Output the [X, Y] coordinate of the center of the cell containing the given text.  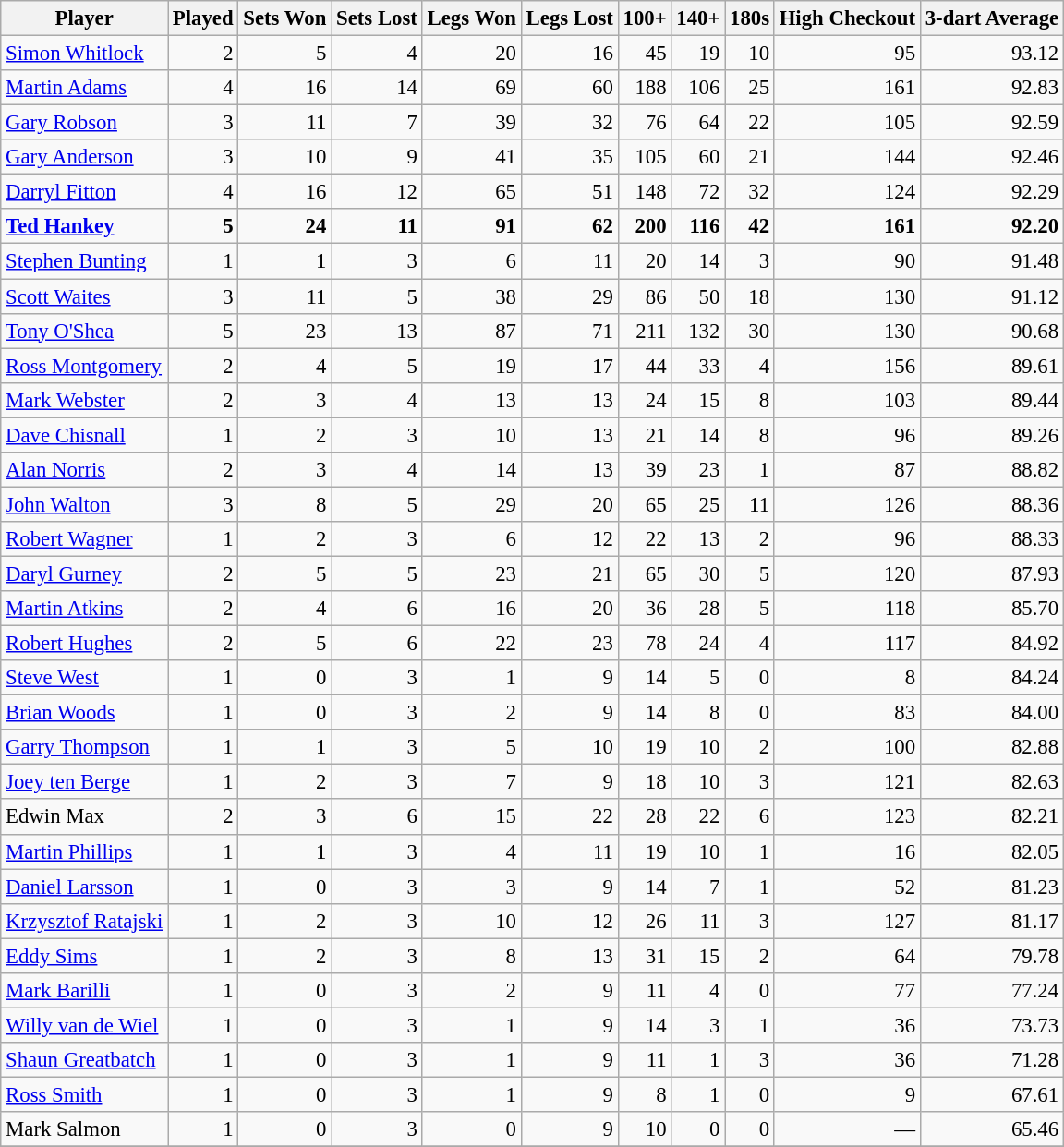
Garry Thompson [85, 747]
51 [569, 192]
144 [847, 157]
93.12 [992, 54]
81.23 [992, 887]
Krzysztof Ratajski [85, 921]
Scott Waites [85, 296]
26 [645, 921]
Played [203, 18]
77.24 [992, 991]
Robert Wagner [85, 539]
44 [645, 366]
120 [847, 573]
88.33 [992, 539]
89.61 [992, 366]
33 [698, 366]
Steve West [85, 678]
85.70 [992, 609]
Martin Phillips [85, 851]
17 [569, 366]
67.61 [992, 1094]
Brian Woods [85, 713]
100+ [645, 18]
82.05 [992, 851]
35 [569, 157]
High Checkout [847, 18]
84.92 [992, 644]
Eddy Sims [85, 956]
Robert Hughes [85, 644]
Edwin Max [85, 817]
50 [698, 296]
Shaun Greatbatch [85, 1060]
91.48 [992, 261]
Dave Chisnall [85, 435]
Daniel Larsson [85, 887]
127 [847, 921]
Mark Salmon [85, 1129]
126 [847, 504]
89.26 [992, 435]
62 [569, 226]
92.83 [992, 88]
Mark Webster [85, 400]
Sets Lost [377, 18]
148 [645, 192]
180s [750, 18]
92.29 [992, 192]
156 [847, 366]
71 [569, 331]
73.73 [992, 1025]
91.12 [992, 296]
Martin Atkins [85, 609]
140+ [698, 18]
124 [847, 192]
79.78 [992, 956]
87.93 [992, 573]
John Walton [85, 504]
69 [471, 88]
Ross Montgomery [85, 366]
Player [85, 18]
31 [645, 956]
83 [847, 713]
92.46 [992, 157]
100 [847, 747]
92.59 [992, 123]
3-dart Average [992, 18]
132 [698, 331]
78 [645, 644]
Willy van de Wiel [85, 1025]
121 [847, 782]
200 [645, 226]
95 [847, 54]
81.17 [992, 921]
Tony O'Shea [85, 331]
Legs Lost [569, 18]
Stephen Bunting [85, 261]
211 [645, 331]
71.28 [992, 1060]
84.24 [992, 678]
106 [698, 88]
Ross Smith [85, 1094]
88.82 [992, 470]
88.36 [992, 504]
Gary Anderson [85, 157]
117 [847, 644]
52 [847, 887]
188 [645, 88]
90.68 [992, 331]
82.21 [992, 817]
82.63 [992, 782]
Simon Whitlock [85, 54]
42 [750, 226]
65.46 [992, 1129]
103 [847, 400]
89.44 [992, 400]
82.88 [992, 747]
38 [471, 296]
Sets Won [284, 18]
41 [471, 157]
Ted Hankey [85, 226]
Daryl Gurney [85, 573]
— [847, 1129]
91 [471, 226]
118 [847, 609]
77 [847, 991]
92.20 [992, 226]
76 [645, 123]
86 [645, 296]
Darryl Fitton [85, 192]
Mark Barilli [85, 991]
Alan Norris [85, 470]
45 [645, 54]
Gary Robson [85, 123]
72 [698, 192]
Joey ten Berge [85, 782]
Legs Won [471, 18]
90 [847, 261]
123 [847, 817]
116 [698, 226]
84.00 [992, 713]
Martin Adams [85, 88]
